For the text-containing cell, return its midpoint in (X, Y) coordinate format. 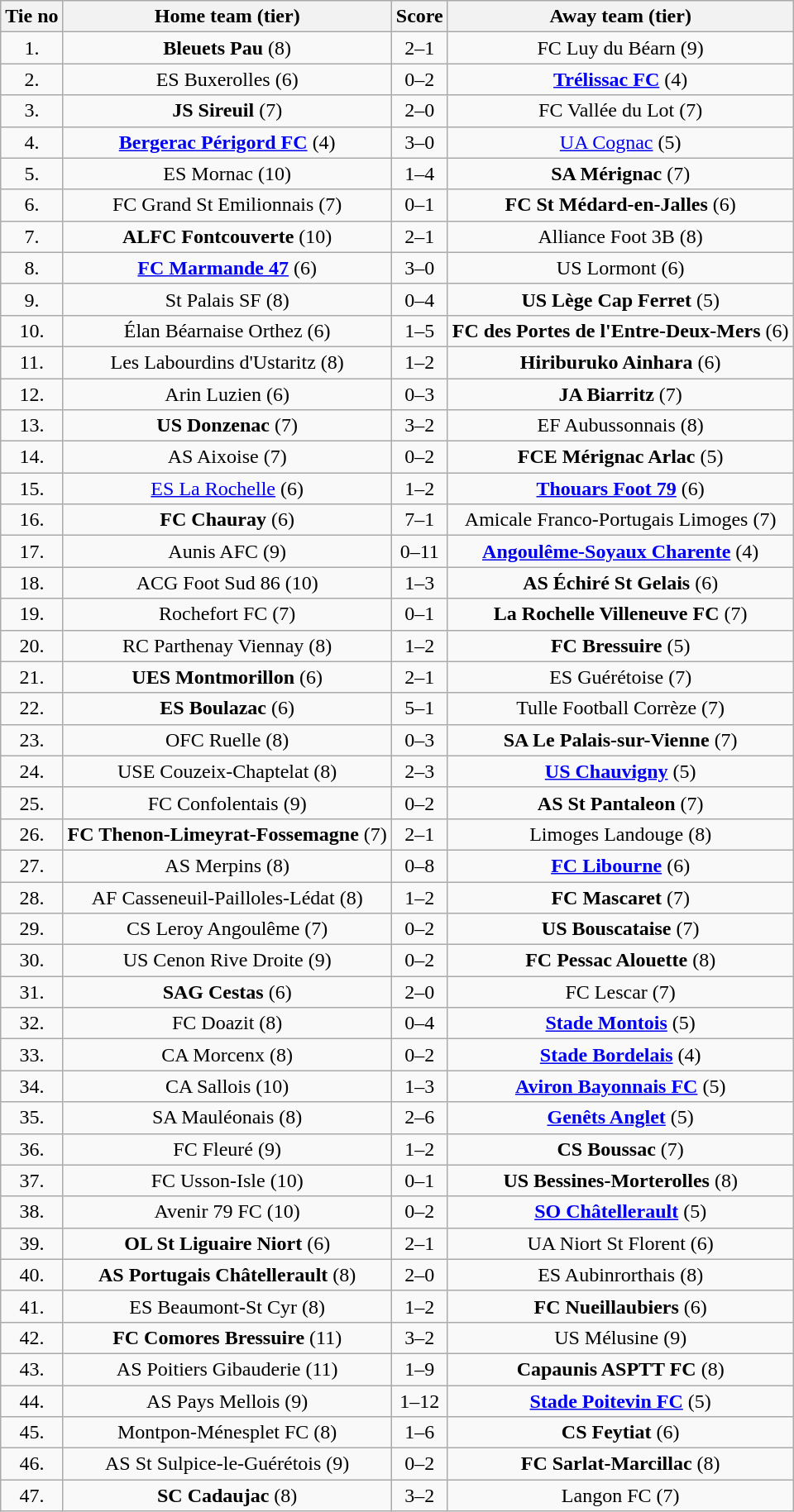
FC Libourne (6) (620, 866)
Stade Montois (5) (620, 1023)
US Mélusine (9) (620, 1338)
25. (31, 803)
AS Merpins (8) (227, 866)
7–1 (419, 520)
46. (31, 1464)
16. (31, 520)
US Bouscataise (7) (620, 929)
10. (31, 331)
FC Sarlat-Marcillac (8) (620, 1464)
FCE Mérignac Arlac (5) (620, 457)
US Lège Cap Ferret (5) (620, 299)
8. (31, 268)
Genêts Anglet (5) (620, 1118)
Home team (tier) (227, 17)
RC Parthenay Viennay (8) (227, 646)
US Chauvigny (5) (620, 771)
FC St Médard-en-Jalles (6) (620, 205)
ES Mornac (10) (227, 174)
11. (31, 362)
AS Échiré St Gelais (6) (620, 583)
3. (31, 111)
US Cenon Rive Droite (9) (227, 961)
ES Aubinrorthais (8) (620, 1275)
FC Grand St Emilionnais (7) (227, 205)
US Donzenac (7) (227, 426)
1–12 (419, 1401)
1. (31, 48)
FC Bressuire (5) (620, 646)
41. (31, 1306)
Avenir 79 FC (10) (227, 1212)
Away team (tier) (620, 17)
ALFC Fontcouverte (10) (227, 236)
ES Boulazac (6) (227, 708)
1–5 (419, 331)
Tie no (31, 17)
5–1 (419, 708)
AS Poitiers Gibauderie (11) (227, 1369)
Montpon-Ménesplet FC (8) (227, 1433)
AS St Sulpice-le-Guérétois (9) (227, 1464)
32. (31, 1023)
FC Nueillaubiers (6) (620, 1306)
21. (31, 677)
Arin Luzien (6) (227, 394)
Les Labourdins d'Ustaritz (8) (227, 362)
Tulle Football Corrèze (7) (620, 708)
ES La Rochelle (6) (227, 489)
ES Buxerolles (6) (227, 79)
FC Fleuré (9) (227, 1149)
AF Casseneuil-Pailloles-Lédat (8) (227, 897)
26. (31, 834)
JS Sireuil (7) (227, 111)
SA Mérignac (7) (620, 174)
9. (31, 299)
0–11 (419, 551)
FC Vallée du Lot (7) (620, 111)
Aviron Bayonnais FC (5) (620, 1086)
Score (419, 17)
Langon FC (7) (620, 1495)
22. (31, 708)
18. (31, 583)
Aunis AFC (9) (227, 551)
Thouars Foot 79 (6) (620, 489)
US Lormont (6) (620, 268)
33. (31, 1055)
37. (31, 1181)
1–6 (419, 1433)
5. (31, 174)
FC Pessac Alouette (8) (620, 961)
ES Guérétoise (7) (620, 677)
EF Aubussonnais (8) (620, 426)
FC Lescar (7) (620, 992)
UES Montmorillon (6) (227, 677)
Bergerac Périgord FC (4) (227, 142)
47. (31, 1495)
La Rochelle Villeneuve FC (7) (620, 614)
ACG Foot Sud 86 (10) (227, 583)
44. (31, 1401)
1–9 (419, 1369)
19. (31, 614)
Élan Béarnaise Orthez (6) (227, 331)
34. (31, 1086)
CA Morcenx (8) (227, 1055)
4. (31, 142)
6. (31, 205)
7. (31, 236)
SA Mauléonais (8) (227, 1118)
AS Pays Mellois (9) (227, 1401)
JA Biarritz (7) (620, 394)
Alliance Foot 3B (8) (620, 236)
AS St Pantaleon (7) (620, 803)
Limoges Landouge (8) (620, 834)
2. (31, 79)
Bleuets Pau (8) (227, 48)
29. (31, 929)
SC Cadaujac (8) (227, 1495)
0–8 (419, 866)
UA Niort St Florent (6) (620, 1243)
FC Chauray (6) (227, 520)
13. (31, 426)
30. (31, 961)
23. (31, 740)
St Palais SF (8) (227, 299)
2–6 (419, 1118)
Stade Bordelais (4) (620, 1055)
FC Usson-Isle (10) (227, 1181)
FC Luy du Béarn (9) (620, 48)
12. (31, 394)
Rochefort FC (7) (227, 614)
FC Doazit (8) (227, 1023)
40. (31, 1275)
Capaunis ASPTT FC (8) (620, 1369)
SAG Cestas (6) (227, 992)
2–3 (419, 771)
1–4 (419, 174)
31. (31, 992)
CA Sallois (10) (227, 1086)
35. (31, 1118)
SA Le Palais-sur-Vienne (7) (620, 740)
US Bessines-Morterolles (8) (620, 1181)
FC des Portes de l'Entre-Deux-Mers (6) (620, 331)
FC Mascaret (7) (620, 897)
SO Châtellerault (5) (620, 1212)
27. (31, 866)
FC Comores Bressuire (11) (227, 1338)
39. (31, 1243)
FC Confolentais (9) (227, 803)
Trélissac FC (4) (620, 79)
OFC Ruelle (8) (227, 740)
AS Aixoise (7) (227, 457)
42. (31, 1338)
OL St Liguaire Niort (6) (227, 1243)
Stade Poitevin FC (5) (620, 1401)
36. (31, 1149)
USE Couzeix-Chaptelat (8) (227, 771)
24. (31, 771)
15. (31, 489)
CS Feytiat (6) (620, 1433)
43. (31, 1369)
Hiriburuko Ainhara (6) (620, 362)
28. (31, 897)
ES Beaumont-St Cyr (8) (227, 1306)
20. (31, 646)
CS Leroy Angoulême (7) (227, 929)
14. (31, 457)
Amicale Franco-Portugais Limoges (7) (620, 520)
38. (31, 1212)
AS Portugais Châtellerault (8) (227, 1275)
17. (31, 551)
45. (31, 1433)
FC Marmande 47 (6) (227, 268)
Angoulême-Soyaux Charente (4) (620, 551)
CS Boussac (7) (620, 1149)
UA Cognac (5) (620, 142)
FC Thenon-Limeyrat-Fossemagne (7) (227, 834)
